Provide the [x, y] coordinate of the cell's center where the given text is located.  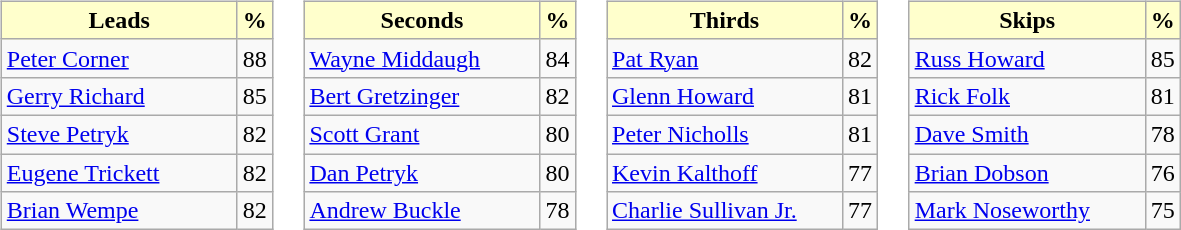
Thirds [724, 20]
88 [254, 58]
Dan Petryk [422, 173]
Brian Wempe [119, 211]
Peter Nicholls [724, 134]
Glenn Howard [724, 96]
Skips [1027, 20]
76 [1162, 173]
Andrew Buckle [422, 211]
Kevin Kalthoff [724, 173]
Rick Folk [1027, 96]
Scott Grant [422, 134]
Charlie Sullivan Jr. [724, 211]
Peter Corner [119, 58]
Steve Petryk [119, 134]
Leads [119, 20]
Bert Gretzinger [422, 96]
Gerry Richard [119, 96]
Russ Howard [1027, 58]
75 [1162, 211]
Brian Dobson [1027, 173]
Eugene Trickett [119, 173]
84 [558, 58]
Pat Ryan [724, 58]
Dave Smith [1027, 134]
Wayne Middaugh [422, 58]
Mark Noseworthy [1027, 211]
Seconds [422, 20]
